Detect which cell encompasses the target text, then output its (x, y) center coordinate. 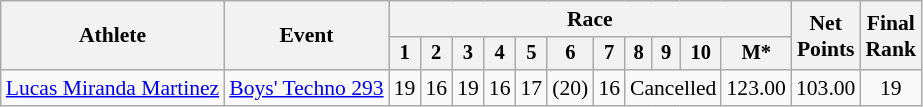
10 (701, 54)
1 (405, 54)
Lucas Miranda Martinez (113, 88)
6 (570, 54)
8 (638, 54)
Race (590, 19)
Final Rank (890, 36)
5 (532, 54)
2 (436, 54)
Cancelled (673, 88)
9 (666, 54)
103.00 (826, 88)
M* (756, 54)
7 (609, 54)
4 (500, 54)
Event (306, 36)
(20) (570, 88)
123.00 (756, 88)
Boys' Techno 293 (306, 88)
3 (468, 54)
Athlete (113, 36)
17 (532, 88)
NetPoints (826, 36)
